Determine the [x, y] coordinate at the center of the cell enclosing the given text.  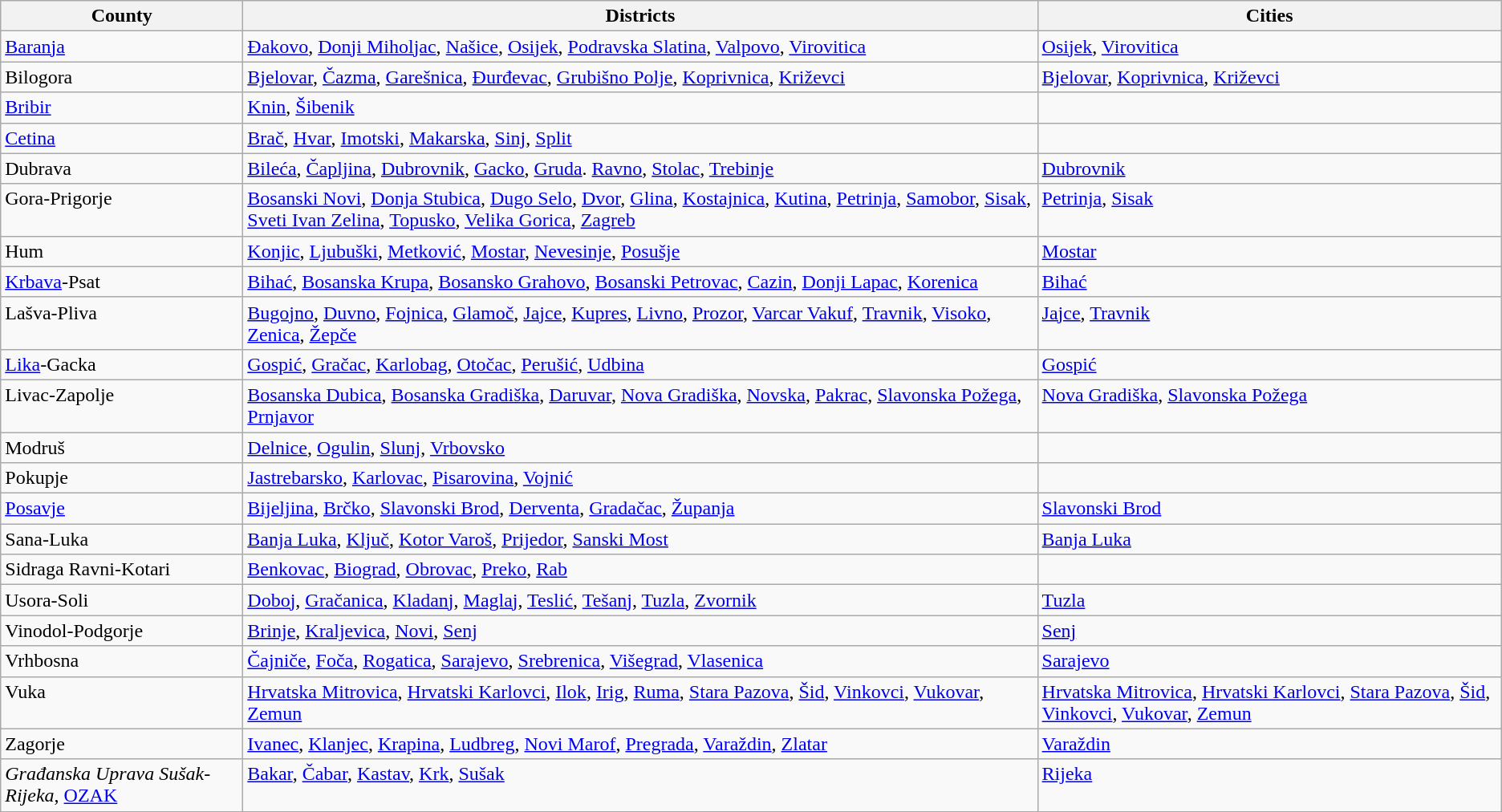
Baranja [122, 47]
Bosanski Novi, Donja Stubica, Dugo Selo, Dvor, Glina, Kostajnica, Kutina, Petrinja, Samobor, Sisak, Sveti Ivan Zelina, Topusko, Velika Gorica, Zagreb [640, 210]
Dubrovnik [1269, 168]
Đakovo, Donji Miholjac, Našice, Osijek, Podravska Slatina, Valpovo, Virovitica [640, 47]
Lašva-Pliva [122, 323]
Gora-Prigorje [122, 210]
Bugojno, Duvno, Fojnica, Glamoč, Jajce, Kupres, Livno, Prozor, Varcar Vakuf, Travnik, Visoko, Zenica, Žepče [640, 323]
Bijeljina, Brčko, Slavonski Brod, Derventa, Gradačac, Županja [640, 509]
Bjelovar, Čazma, Garešnica, Đurđevac, Grubišno Polje, Koprivnica, Križevci [640, 77]
Bribir [122, 108]
Pokupje [122, 478]
Banja Luka [1269, 539]
Knin, Šibenik [640, 108]
Rijeka [1269, 785]
Modruš [122, 447]
Lika-Gacka [122, 364]
Slavonski Brod [1269, 509]
Konjic, Ljubuški, Metković, Mostar, Nevesinje, Posušje [640, 251]
Districts [640, 16]
Benkovac, Biograd, Obrovac, Preko, Rab [640, 570]
Brač, Hvar, Imotski, Makarska, Sinj, Split [640, 138]
Vinodol-Podgorje [122, 631]
Gospić [1269, 364]
Delnice, Ogulin, Slunj, Vrbovsko [640, 447]
Livac-Zapolje [122, 406]
Krbava-Psat [122, 282]
Građanska Uprava Sušak-Rijeka, OZAK [122, 785]
Vuka [122, 703]
Hum [122, 251]
Petrinja, Sisak [1269, 210]
Sarajevo [1269, 661]
Vrhbosna [122, 661]
Sana-Luka [122, 539]
Jajce, Travnik [1269, 323]
Čajniče, Foča, Rogatica, Sarajevo, Srebrenica, Višegrad, Vlasenica [640, 661]
Bjelovar, Koprivnica, Križevci [1269, 77]
Dubrava [122, 168]
Senj [1269, 631]
Sidraga Ravni-Kotari [122, 570]
Nova Gradiška, Slavonska Požega [1269, 406]
Bihać, Bosanska Krupa, Bosansko Grahovo, Bosanski Petrovac, Cazin, Donji Lapac, Korenica [640, 282]
Varaždin [1269, 744]
Usora-Soli [122, 600]
Mostar [1269, 251]
Zagorje [122, 744]
Bihać [1269, 282]
Posavje [122, 509]
Cities [1269, 16]
Banja Luka, Ključ, Kotor Varoš, Prijedor, Sanski Most [640, 539]
Hrvatska Mitrovica, Hrvatski Karlovci, Stara Pazova, Šid, Vinkovci, Vukovar, Zemun [1269, 703]
Osijek, Virovitica [1269, 47]
Brinje, Kraljevica, Novi, Senj [640, 631]
Bakar, Čabar, Kastav, Krk, Sušak [640, 785]
Bilogora [122, 77]
County [122, 16]
Bosanska Dubica, Bosanska Gradiška, Daruvar, Nova Gradiška, Novska, Pakrac, Slavonska Požega, Prnjavor [640, 406]
Bileća, Čapljina, Dubrovnik, Gacko, Gruda. Ravno, Stolac, Trebinje [640, 168]
Jastrebarsko, Karlovac, Pisarovina, Vojnić [640, 478]
Doboj, Gračanica, Kladanj, Maglaj, Teslić, Tešanj, Tuzla, Zvornik [640, 600]
Ivanec, Klanjec, Krapina, Ludbreg, Novi Marof, Pregrada, Varaždin, Zlatar [640, 744]
Hrvatska Mitrovica, Hrvatski Karlovci, Ilok, Irig, Ruma, Stara Pazova, Šid, Vinkovci, Vukovar, Zemun [640, 703]
Gospić, Gračac, Karlobag, Otočac, Perušić, Udbina [640, 364]
Cetina [122, 138]
Tuzla [1269, 600]
